Locate the cell with the specified text and output its [X, Y] center coordinate. 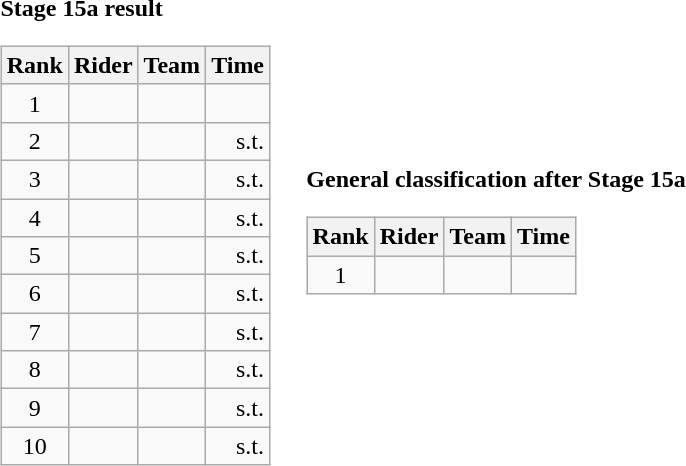
5 [34, 256]
10 [34, 446]
3 [34, 179]
8 [34, 370]
9 [34, 408]
7 [34, 332]
4 [34, 217]
6 [34, 294]
2 [34, 141]
